Provide the (X, Y) coordinate of the cell's center where the given text is located.  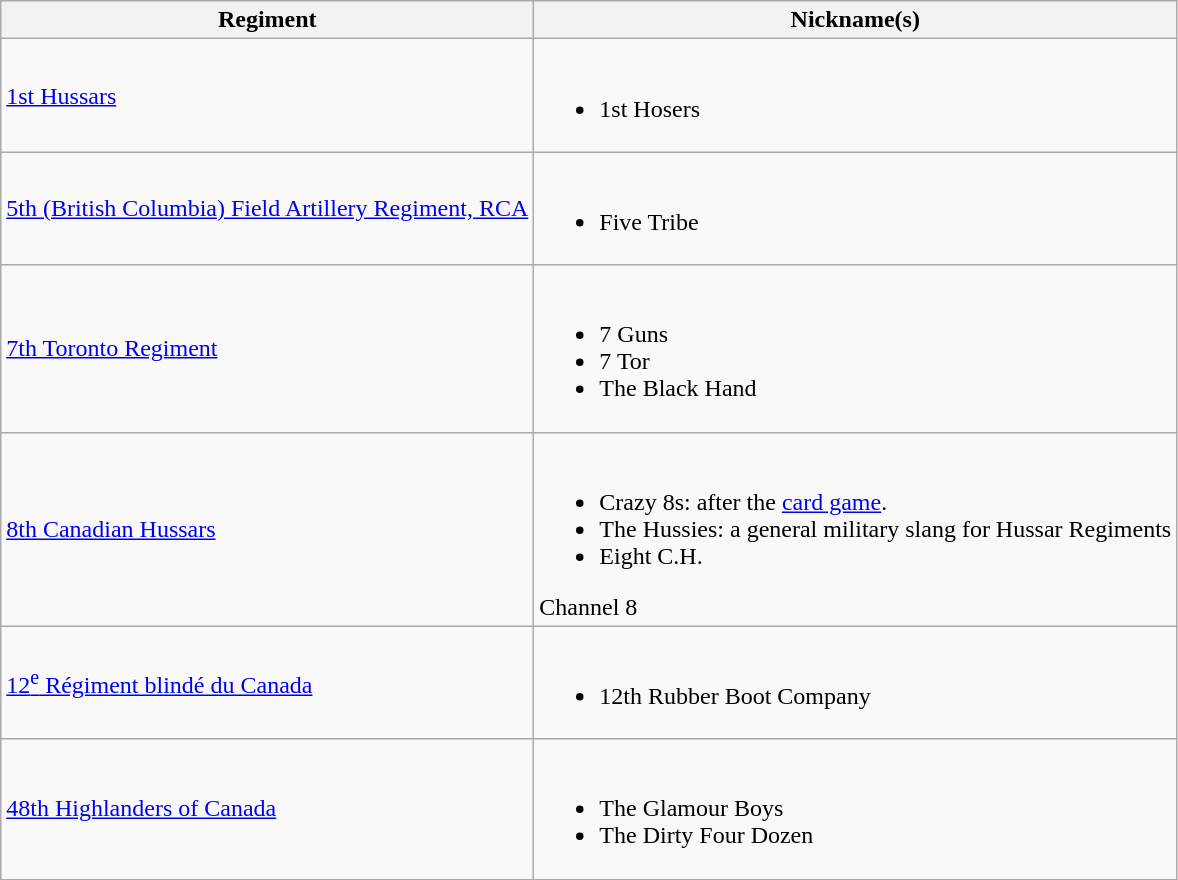
Five Tribe (856, 208)
1st Hussars (268, 96)
7th Toronto Regiment (268, 348)
48th Highlanders of Canada (268, 809)
Crazy 8s: after the card game.The Hussies: a general military slang for Hussar RegimentsEight C.H.Channel 8 (856, 529)
Nickname(s) (856, 20)
1st Hosers (856, 96)
8th Canadian Hussars (268, 529)
12e Régiment blindé du Canada (268, 682)
7 Guns7 TorThe Black Hand (856, 348)
Regiment (268, 20)
The Glamour BoysThe Dirty Four Dozen (856, 809)
12th Rubber Boot Company (856, 682)
5th (British Columbia) Field Artillery Regiment, RCA (268, 208)
